Find where the given text appears and provide that cell's center as (X, Y) coordinate. 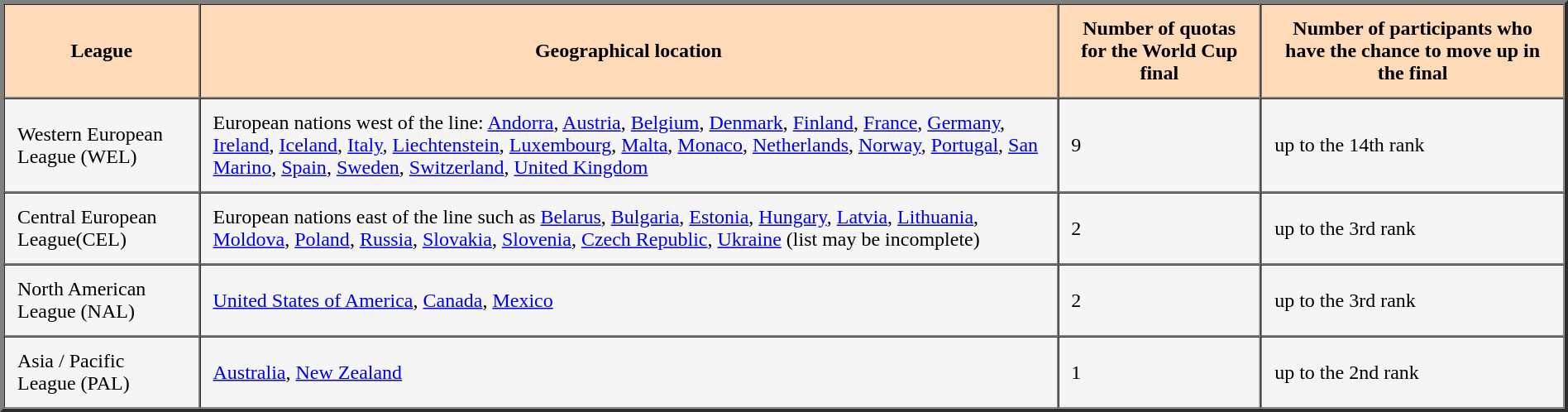
North American League (NAL) (101, 301)
Geographical location (629, 50)
Western European League (WEL) (101, 145)
Number of quotas for the World Cup final (1159, 50)
League (101, 50)
up to the 14th rank (1413, 145)
up to the 2nd rank (1413, 372)
Central European League(CEL) (101, 228)
Asia / Pacific League (PAL) (101, 372)
1 (1159, 372)
9 (1159, 145)
United States of America, Canada, Mexico (629, 301)
Number of participants who have the chance to move up in the final (1413, 50)
Australia, New Zealand (629, 372)
